Pinpoint the cell where the given text exists, returning its [x, y] midpoint coordinate. 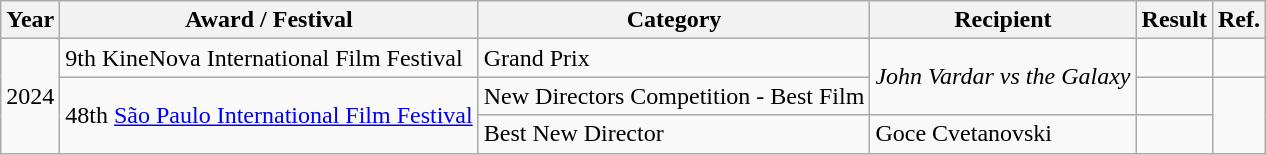
Goce Cvetanovski [1003, 134]
Best New Director [674, 134]
Recipient [1003, 20]
Grand Prix [674, 58]
48th São Paulo International Film Festival [269, 115]
New Directors Competition - Best Film [674, 96]
Result [1174, 20]
Category [674, 20]
John Vardar vs the Galaxy [1003, 77]
2024 [30, 96]
Award / Festival [269, 20]
Ref. [1238, 20]
Year [30, 20]
9th KineNova International Film Festival [269, 58]
